Find where the given text appears and provide that cell's center as [X, Y] coordinate. 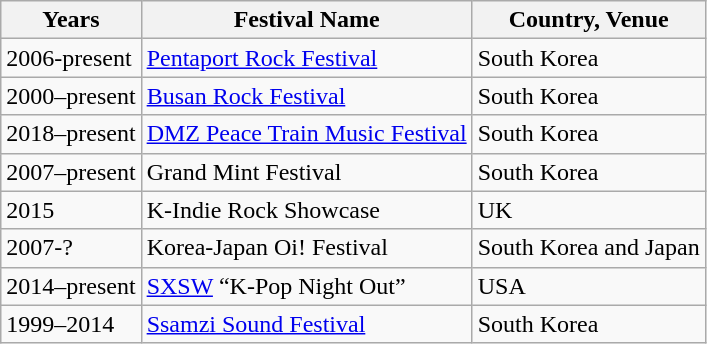
DMZ Peace Train Music Festival [306, 134]
SXSW “K-Pop Night Out” [306, 286]
Festival Name [306, 20]
2018–present [71, 134]
2006-present [71, 58]
2015 [71, 210]
Korea-Japan Oi! Festival [306, 248]
South Korea and Japan [588, 248]
2007-? [71, 248]
Country, Venue [588, 20]
USA [588, 286]
1999–2014 [71, 324]
Grand Mint Festival [306, 172]
2014–present [71, 286]
2000–present [71, 96]
UK [588, 210]
Pentaport Rock Festival [306, 58]
Busan Rock Festival [306, 96]
2007–present [71, 172]
K-Indie Rock Showcase [306, 210]
Ssamzi Sound Festival [306, 324]
Years [71, 20]
